Find where the given text appears and provide that cell's center as [X, Y] coordinate. 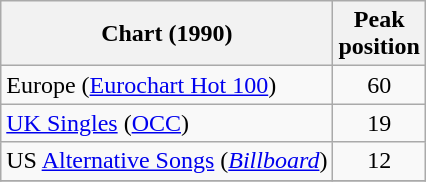
Chart (1990) [167, 34]
Peakposition [379, 34]
60 [379, 85]
UK Singles (OCC) [167, 123]
Europe (Eurochart Hot 100) [167, 85]
12 [379, 161]
19 [379, 123]
US Alternative Songs (Billboard) [167, 161]
